Search for the cell housing the specified text and yield its [X, Y] center coordinate. 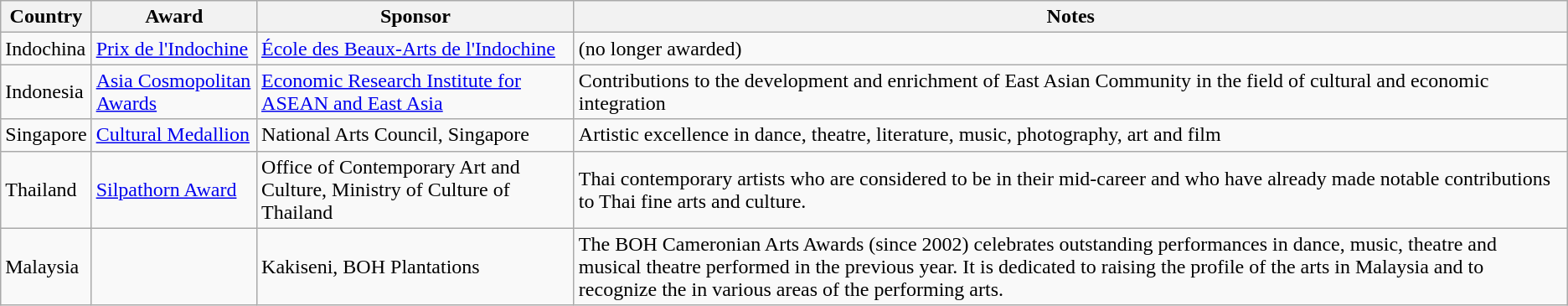
Malaysia [46, 267]
Thailand [46, 189]
Award [174, 17]
Singapore [46, 135]
National Arts Council, Singapore [415, 135]
Thai contemporary artists who are considered to be in their mid-career and who have already made notable contributions to Thai fine arts and culture. [1070, 189]
Notes [1070, 17]
Prix de l'Indochine [174, 49]
(no longer awarded) [1070, 49]
Indonesia [46, 92]
Sponsor [415, 17]
Economic Research Institute for ASEAN and East Asia [415, 92]
Cultural Medallion [174, 135]
Indochina [46, 49]
Silpathorn Award [174, 189]
Kakiseni, BOH Plantations [415, 267]
Asia Cosmopolitan Awards [174, 92]
Country [46, 17]
Contributions to the development and enrichment of East Asian Community in the field of cultural and economic integration [1070, 92]
École des Beaux-Arts de l'Indochine [415, 49]
Office of Contemporary Art and Culture, Ministry of Culture of Thailand [415, 189]
Artistic excellence in dance, theatre, literature, music, photography, art and film [1070, 135]
